Identify which cell holds the provided text, then report its (X, Y) central coordinate. 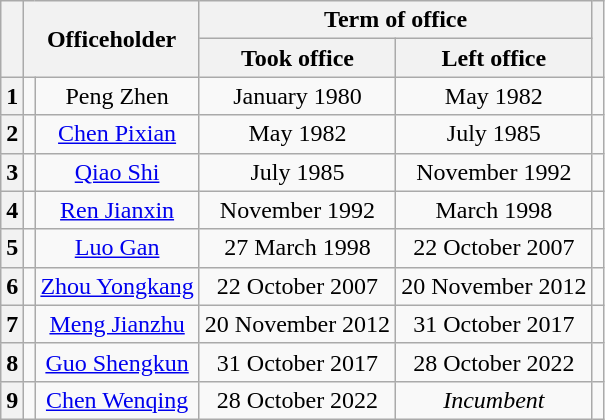
Term of office (396, 20)
Chen Pixian (117, 134)
1 (12, 96)
3 (12, 172)
Qiao Shi (117, 172)
Guo Shengkun (117, 362)
January 1980 (297, 96)
Zhou Yongkang (117, 286)
Peng Zhen (117, 96)
2 (12, 134)
Luo Gan (117, 248)
Chen Wenqing (117, 400)
March 1998 (494, 210)
Ren Jianxin (117, 210)
Meng Jianzhu (117, 324)
Left office (494, 58)
Incumbent (494, 400)
Officeholder (112, 39)
9 (12, 400)
5 (12, 248)
Took office (297, 58)
4 (12, 210)
27 March 1998 (297, 248)
6 (12, 286)
7 (12, 324)
8 (12, 362)
